Locate the cell with the specified text and output its (x, y) center coordinate. 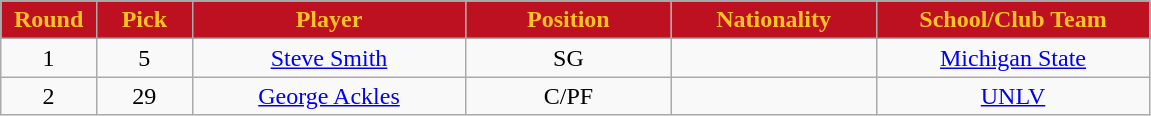
C/PF (568, 96)
SG (568, 58)
2 (49, 96)
Pick (144, 20)
Round (49, 20)
School/Club Team (1013, 20)
Player (329, 20)
UNLV (1013, 96)
George Ackles (329, 96)
1 (49, 58)
29 (144, 96)
Nationality (774, 20)
5 (144, 58)
Position (568, 20)
Michigan State (1013, 58)
Steve Smith (329, 58)
